For the text-containing cell, return its midpoint in [x, y] coordinate format. 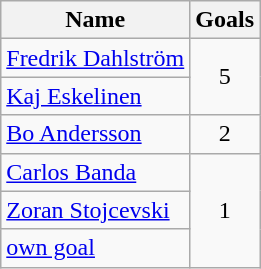
2 [225, 134]
Zoran Stojcevski [96, 210]
1 [225, 210]
Fredrik Dahlström [96, 58]
Bo Andersson [96, 134]
own goal [96, 248]
Name [96, 20]
Kaj Eskelinen [96, 96]
Carlos Banda [96, 172]
Goals [225, 20]
5 [225, 77]
